Search for the cell housing the specified text and yield its (x, y) center coordinate. 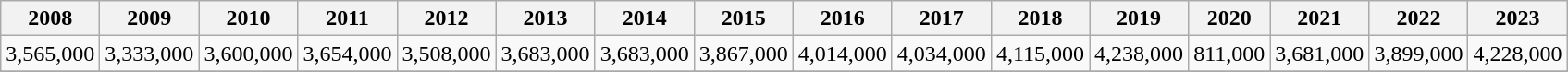
2010 (248, 18)
2020 (1229, 18)
2014 (644, 18)
3,508,000 (446, 54)
2023 (1517, 18)
2012 (446, 18)
4,115,000 (1040, 54)
2011 (348, 18)
3,565,000 (50, 54)
2018 (1040, 18)
4,228,000 (1517, 54)
2013 (546, 18)
3,681,000 (1319, 54)
4,238,000 (1140, 54)
811,000 (1229, 54)
2009 (150, 18)
3,600,000 (248, 54)
4,034,000 (942, 54)
3,333,000 (150, 54)
2022 (1419, 18)
2019 (1140, 18)
3,867,000 (744, 54)
2017 (942, 18)
3,654,000 (348, 54)
4,014,000 (842, 54)
2008 (50, 18)
3,899,000 (1419, 54)
2015 (744, 18)
2021 (1319, 18)
2016 (842, 18)
